From the cell containing the given text, extract its center point as (X, Y) coordinate. 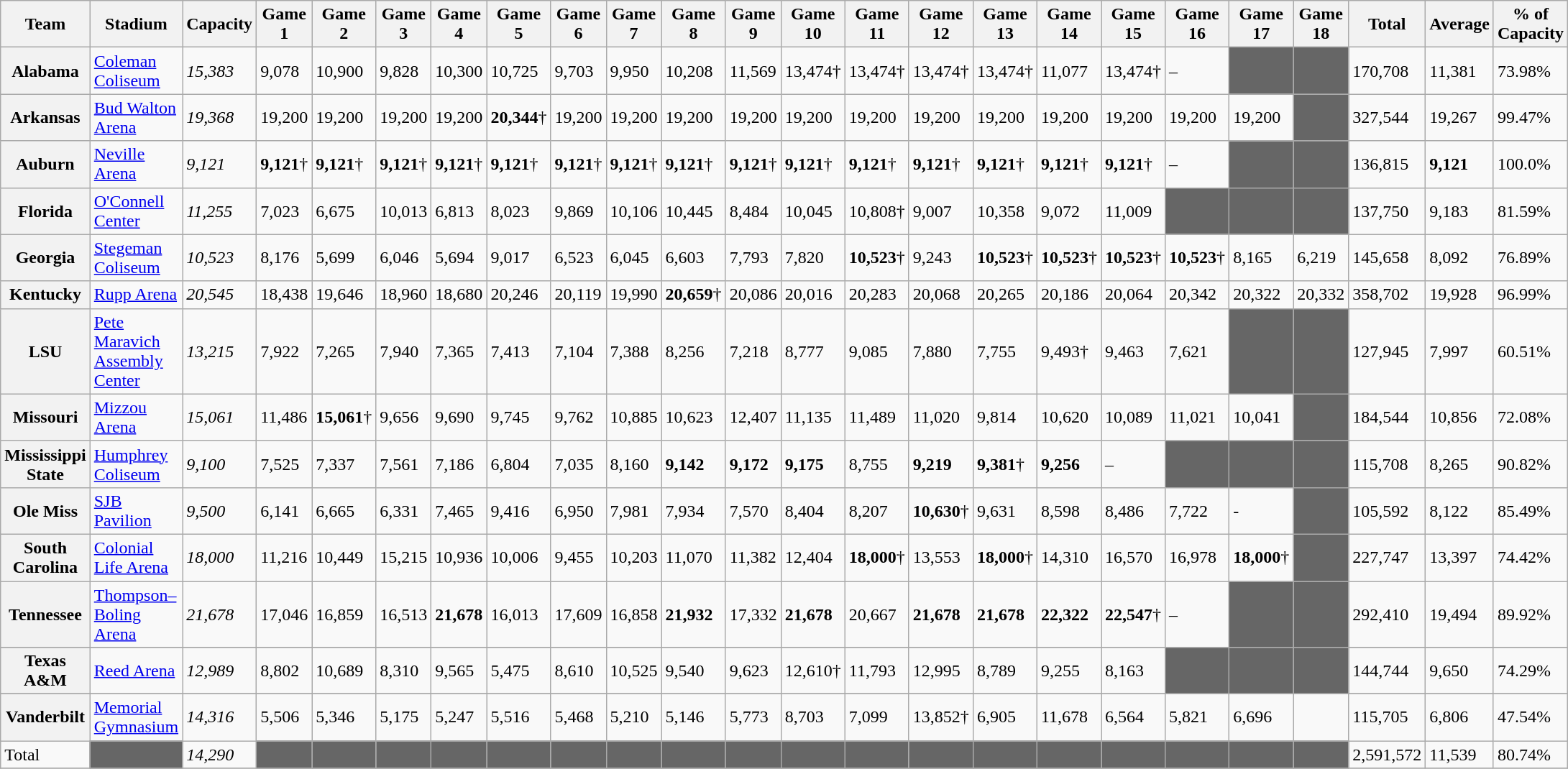
11,255 (220, 211)
9,762 (578, 417)
6,331 (404, 510)
11,020 (940, 417)
7,337 (344, 464)
7,880 (940, 351)
16,978 (1198, 558)
144,744 (1388, 671)
5,821 (1198, 717)
6,665 (344, 510)
17,046 (285, 614)
7,793 (753, 257)
5,475 (519, 671)
74.42% (1530, 558)
10,006 (519, 558)
5,210 (634, 717)
10,300 (459, 70)
9,623 (753, 671)
10,689 (344, 671)
5,247 (459, 717)
Game 14 (1068, 24)
358,702 (1388, 295)
7,621 (1198, 351)
20,246 (519, 295)
16,858 (634, 614)
11,539 (1459, 755)
8,802 (285, 671)
8,703 (812, 717)
6,675 (344, 211)
11,021 (1198, 417)
8,265 (1459, 464)
13,397 (1459, 558)
9,175 (812, 464)
Game 1 (285, 24)
6,696 (1261, 717)
20,332 (1321, 295)
7,755 (1005, 351)
Game 18 (1321, 24)
Stegeman Coliseum (136, 257)
Kentucky (45, 295)
9,463 (1133, 351)
20,659† (693, 295)
6,806 (1459, 717)
8,484 (753, 211)
Game 10 (812, 24)
8,023 (519, 211)
20,086 (753, 295)
81.59% (1530, 211)
Texas A&M (45, 671)
15,061† (344, 417)
7,561 (404, 464)
60.51% (1530, 351)
137,750 (1388, 211)
% of Capacity (1530, 24)
99.47% (1530, 118)
74.29% (1530, 671)
7,265 (344, 351)
SJB Pavilion (136, 510)
6,219 (1321, 257)
13,215 (220, 351)
8,092 (1459, 257)
17,609 (578, 614)
12,989 (220, 671)
9,540 (693, 671)
13,553 (940, 558)
Game 15 (1133, 24)
8,404 (812, 510)
11,489 (877, 417)
15,215 (404, 558)
145,658 (1388, 257)
11,009 (1133, 211)
14,290 (220, 755)
11,382 (753, 558)
2,591,572 (1388, 755)
Team (45, 24)
10,900 (344, 70)
9,183 (1459, 211)
8,163 (1133, 671)
O'Connell Center (136, 211)
7,525 (285, 464)
9,072 (1068, 211)
9,256 (1068, 464)
11,135 (812, 417)
Stadium (136, 24)
5,516 (519, 717)
7,035 (578, 464)
11,381 (1459, 70)
127,945 (1388, 351)
115,708 (1388, 464)
7,023 (285, 211)
6,804 (519, 464)
9,650 (1459, 671)
Neville Arena (136, 164)
11,569 (753, 70)
9,219 (940, 464)
6,523 (578, 257)
10,013 (404, 211)
6,905 (1005, 717)
Rupp Arena (136, 295)
8,207 (877, 510)
85.49% (1530, 510)
Alabama (45, 70)
7,997 (1459, 351)
20,667 (877, 614)
10,106 (634, 211)
Georgia (45, 257)
18,680 (459, 295)
16,513 (404, 614)
South Carolina (45, 558)
Reed Arena (136, 671)
7,820 (812, 257)
8,256 (693, 351)
19,368 (220, 118)
15,383 (220, 70)
10,445 (693, 211)
5,699 (344, 257)
9,656 (404, 417)
11,077 (1068, 70)
18,960 (404, 295)
Memorial Gymnasium (136, 717)
22,322 (1068, 614)
7,934 (693, 510)
9,243 (940, 257)
19,928 (1459, 295)
6,603 (693, 257)
20,068 (940, 295)
7,570 (753, 510)
9,085 (877, 351)
7,922 (285, 351)
Game 3 (404, 24)
Vanderbilt (45, 717)
8,160 (634, 464)
20,119 (578, 295)
10,856 (1459, 417)
10,885 (634, 417)
10,525 (634, 671)
Auburn (45, 164)
115,705 (1388, 717)
292,410 (1388, 614)
9,381† (1005, 464)
73.98% (1530, 70)
Florida (45, 211)
8,310 (404, 671)
7,413 (519, 351)
Game 12 (940, 24)
21,932 (693, 614)
16,013 (519, 614)
5,694 (459, 257)
12,407 (753, 417)
20,016 (812, 295)
19,646 (344, 295)
9,455 (578, 558)
18,000 (220, 558)
12,610† (812, 671)
76.89% (1530, 257)
6,564 (1133, 717)
9,950 (634, 70)
22,547† (1133, 614)
227,747 (1388, 558)
Game 13 (1005, 24)
7,722 (1198, 510)
5,175 (404, 717)
6,045 (634, 257)
170,708 (1388, 70)
Game 7 (634, 24)
Average (1459, 24)
Game 16 (1198, 24)
20,283 (877, 295)
Tennessee (45, 614)
19,494 (1459, 614)
7,365 (459, 351)
7,940 (404, 351)
10,725 (519, 70)
19,267 (1459, 118)
10,041 (1261, 417)
10,045 (812, 211)
8,789 (1005, 671)
9,142 (693, 464)
9,500 (220, 510)
Game 5 (519, 24)
20,342 (1198, 295)
Colonial Life Arena (136, 558)
Missouri (45, 417)
7,104 (578, 351)
14,310 (1068, 558)
9,690 (459, 417)
10,630† (940, 510)
7,099 (877, 717)
Mississippi State (45, 464)
Mizzou Arena (136, 417)
9,416 (519, 510)
Arkansas (45, 118)
8,165 (1261, 257)
20,322 (1261, 295)
9,078 (285, 70)
11,070 (693, 558)
9,007 (940, 211)
11,486 (285, 417)
10,808† (877, 211)
327,544 (1388, 118)
18,438 (285, 295)
7,388 (634, 351)
Game 11 (877, 24)
9,017 (519, 257)
9,172 (753, 464)
8,122 (1459, 510)
11,216 (285, 558)
6,046 (404, 257)
10,089 (1133, 417)
16,570 (1133, 558)
19,990 (634, 295)
90.82% (1530, 464)
9,565 (459, 671)
10,936 (459, 558)
89.92% (1530, 614)
Thompson–Boling Arena (136, 614)
Bud Walton Arena (136, 118)
15,061 (220, 417)
Game 17 (1261, 24)
184,544 (1388, 417)
7,465 (459, 510)
8,176 (285, 257)
6,813 (459, 211)
47.54% (1530, 717)
96.99% (1530, 295)
20,186 (1068, 295)
20,545 (220, 295)
136,815 (1388, 164)
100.0% (1530, 164)
10,203 (634, 558)
7,186 (459, 464)
8,777 (812, 351)
20,344† (519, 118)
5,146 (693, 717)
Game 4 (459, 24)
- (1261, 510)
9,493† (1068, 351)
9,631 (1005, 510)
16,859 (344, 614)
14,316 (220, 717)
6,141 (285, 510)
10,208 (693, 70)
20,265 (1005, 295)
9,255 (1068, 671)
8,755 (877, 464)
5,773 (753, 717)
7,218 (753, 351)
12,404 (812, 558)
80.74% (1530, 755)
6,950 (578, 510)
17,332 (753, 614)
8,598 (1068, 510)
10,523 (220, 257)
105,592 (1388, 510)
Game 8 (693, 24)
Ole Miss (45, 510)
5,468 (578, 717)
LSU (45, 351)
72.08% (1530, 417)
9,828 (404, 70)
9,745 (519, 417)
11,678 (1068, 717)
9,703 (578, 70)
Game 2 (344, 24)
5,346 (344, 717)
Game 9 (753, 24)
9,869 (578, 211)
7,981 (634, 510)
12,995 (940, 671)
13,852† (940, 717)
8,610 (578, 671)
10,620 (1068, 417)
Pete Maravich Assembly Center (136, 351)
9,814 (1005, 417)
9,100 (220, 464)
10,449 (344, 558)
Capacity (220, 24)
Humphrey Coliseum (136, 464)
Game 6 (578, 24)
11,793 (877, 671)
10,623 (693, 417)
10,358 (1005, 211)
Coleman Coliseum (136, 70)
20,064 (1133, 295)
8,486 (1133, 510)
5,506 (285, 717)
